Return the (x, y) coordinate for the center point of the cell that contains the specified text.  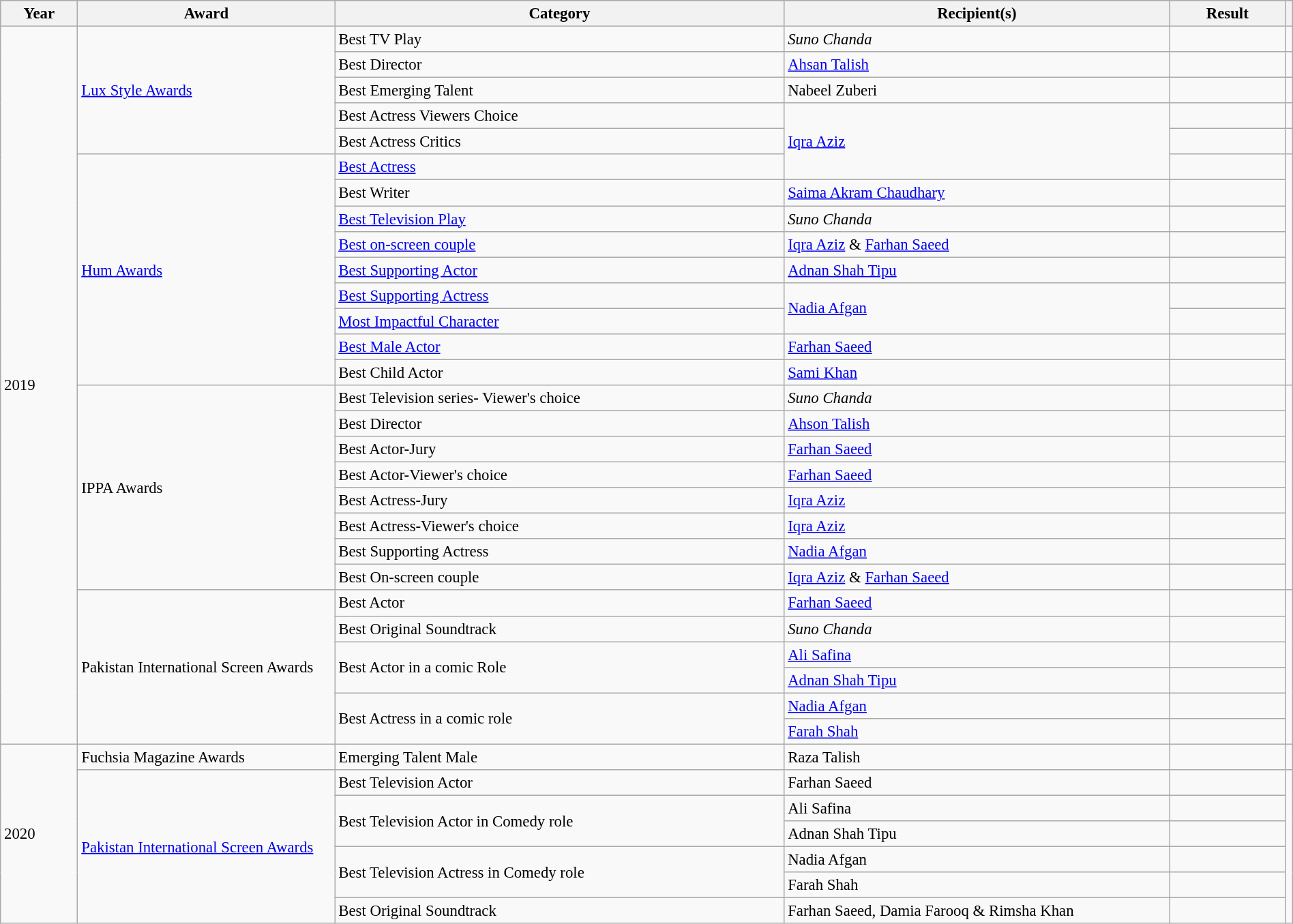
Best Male Actor (559, 347)
Best Actress (559, 167)
Best Actress Viewers Choice (559, 116)
Best Actress-Viewer's choice (559, 526)
Best Television Actress in Comedy role (559, 873)
Lux Style Awards (206, 91)
Award (206, 14)
Best Actor-Viewer's choice (559, 475)
2020 (40, 833)
Best Television Actor (559, 783)
Year (40, 14)
Best Television Play (559, 219)
Best Writer (559, 193)
Best Actor in a comic Role (559, 667)
IPPA Awards (206, 488)
Best Television Actor in Comedy role (559, 821)
Ahson Talish (977, 423)
Raza Talish (977, 757)
Emerging Talent Male (559, 757)
Best Actress in a comic role (559, 719)
Best Actor (559, 603)
Best Actress-Jury (559, 501)
Best on-screen couple (559, 244)
Result (1228, 14)
Best Actress Critics (559, 142)
Best Emerging Talent (559, 91)
Saima Akram Chaudhary (977, 193)
Best Child Actor (559, 372)
Category (559, 14)
Recipient(s) (977, 14)
2019 (40, 386)
Best TV Play (559, 40)
Best On-screen couple (559, 578)
Ahsan Talish (977, 65)
Sami Khan (977, 372)
Hum Awards (206, 269)
Nabeel Zuberi (977, 91)
Farhan Saeed, Damia Farooq & Rimsha Khan (977, 911)
Best Supporting Actor (559, 270)
Best Television series- Viewer's choice (559, 398)
Fuchsia Magazine Awards (206, 757)
Best Actor-Jury (559, 449)
Most Impactful Character (559, 321)
